Scan for the cell matching the given text and deliver its (X, Y) coordinate at center. 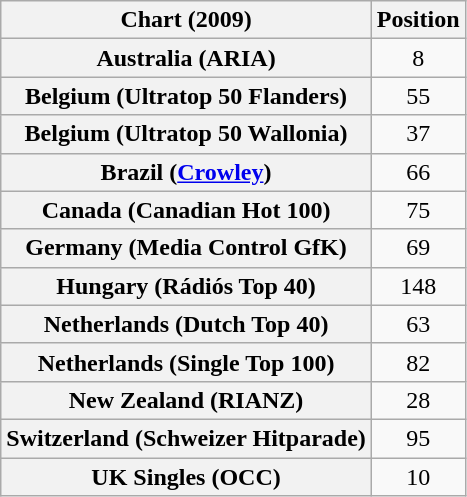
Switzerland (Schweizer Hitparade) (186, 438)
Position (418, 20)
Hungary (Rádiós Top 40) (186, 286)
63 (418, 324)
95 (418, 438)
Netherlands (Single Top 100) (186, 362)
Germany (Media Control GfK) (186, 248)
Canada (Canadian Hot 100) (186, 210)
75 (418, 210)
Chart (2009) (186, 20)
55 (418, 96)
37 (418, 134)
Netherlands (Dutch Top 40) (186, 324)
Australia (ARIA) (186, 58)
Brazil (Crowley) (186, 172)
82 (418, 362)
69 (418, 248)
148 (418, 286)
UK Singles (OCC) (186, 477)
10 (418, 477)
Belgium (Ultratop 50 Flanders) (186, 96)
28 (418, 400)
New Zealand (RIANZ) (186, 400)
Belgium (Ultratop 50 Wallonia) (186, 134)
8 (418, 58)
66 (418, 172)
